From the cell containing the given text, extract its center point as (X, Y) coordinate. 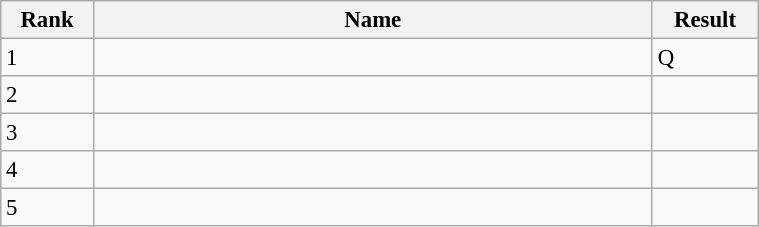
Result (704, 20)
5 (47, 208)
4 (47, 170)
1 (47, 58)
3 (47, 133)
Name (372, 20)
2 (47, 95)
Rank (47, 20)
Q (704, 58)
